Identify which cell holds the provided text, then report its [X, Y] central coordinate. 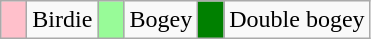
Birdie [62, 20]
Bogey [161, 20]
Double bogey [297, 20]
